For the text-containing cell, return its midpoint in (x, y) coordinate format. 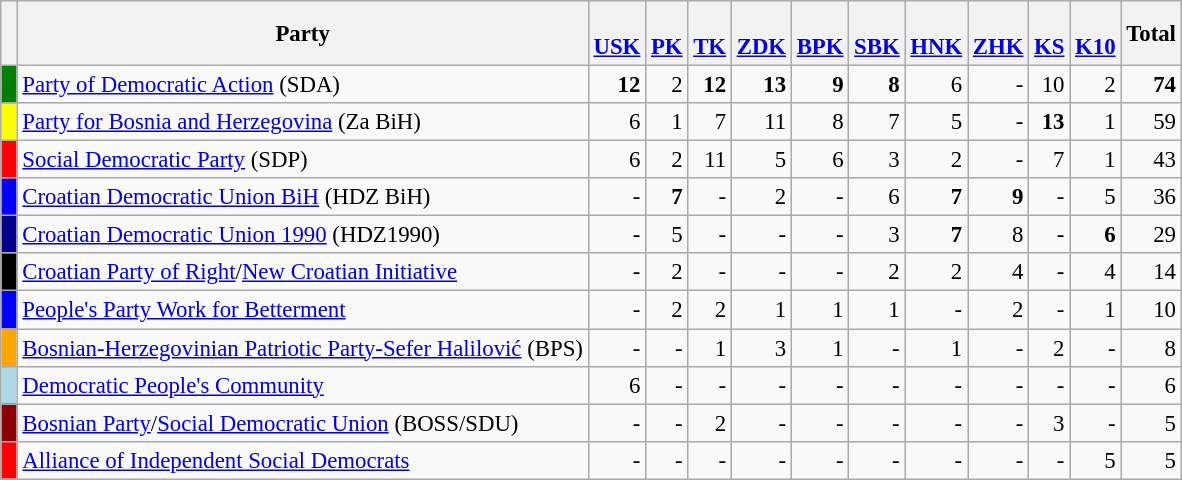
59 (1151, 122)
TK (710, 34)
Social Democratic Party (SDP) (302, 160)
Democratic People's Community (302, 385)
People's Party Work for Betterment (302, 310)
PK (667, 34)
Bosnian Party/Social Democratic Union (BOSS/SDU) (302, 423)
SBK (877, 34)
Alliance of Independent Social Democrats (302, 460)
74 (1151, 85)
USK (616, 34)
43 (1151, 160)
K10 (1096, 34)
Party (302, 34)
Party for Bosnia and Herzegovina (Za BiH) (302, 122)
Total (1151, 34)
29 (1151, 235)
Bosnian-Herzegovinian Patriotic Party-Sefer Halilović (BPS) (302, 348)
36 (1151, 197)
KS (1050, 34)
ZHK (998, 34)
Croatian Democratic Union 1990 (HDZ1990) (302, 235)
Croatian Democratic Union BiH (HDZ BiH) (302, 197)
14 (1151, 273)
BPK (820, 34)
Party of Democratic Action (SDA) (302, 85)
ZDK (761, 34)
HNK (936, 34)
Croatian Party of Right/New Croatian Initiative (302, 273)
